Scan for the cell matching the given text and deliver its [x, y] coordinate at center. 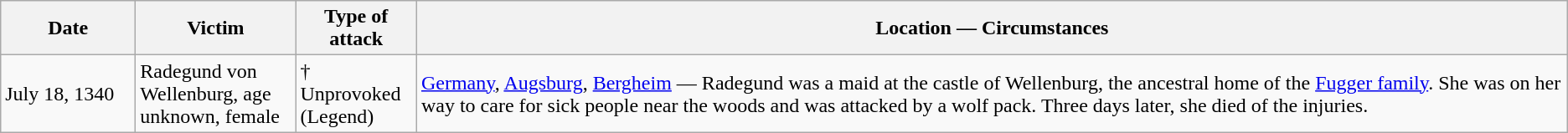
Radegund von Wellenburg, age unknown, female [216, 94]
† Unprovoked(Legend) [357, 94]
July 18, 1340 [69, 94]
Type of attack [357, 28]
Location — Circumstances [992, 28]
Date [69, 28]
Victim [216, 28]
